Detect which cell encompasses the target text, then output its [x, y] center coordinate. 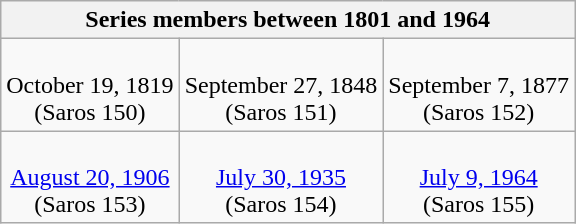
October 19, 1819(Saros 150) [90, 85]
July 9, 1964(Saros 155) [479, 177]
Series members between 1801 and 1964 [288, 20]
September 7, 1877(Saros 152) [479, 85]
July 30, 1935(Saros 154) [281, 177]
August 20, 1906(Saros 153) [90, 177]
September 27, 1848(Saros 151) [281, 85]
